Provide the [X, Y] coordinate of the cell's center where the given text is located.  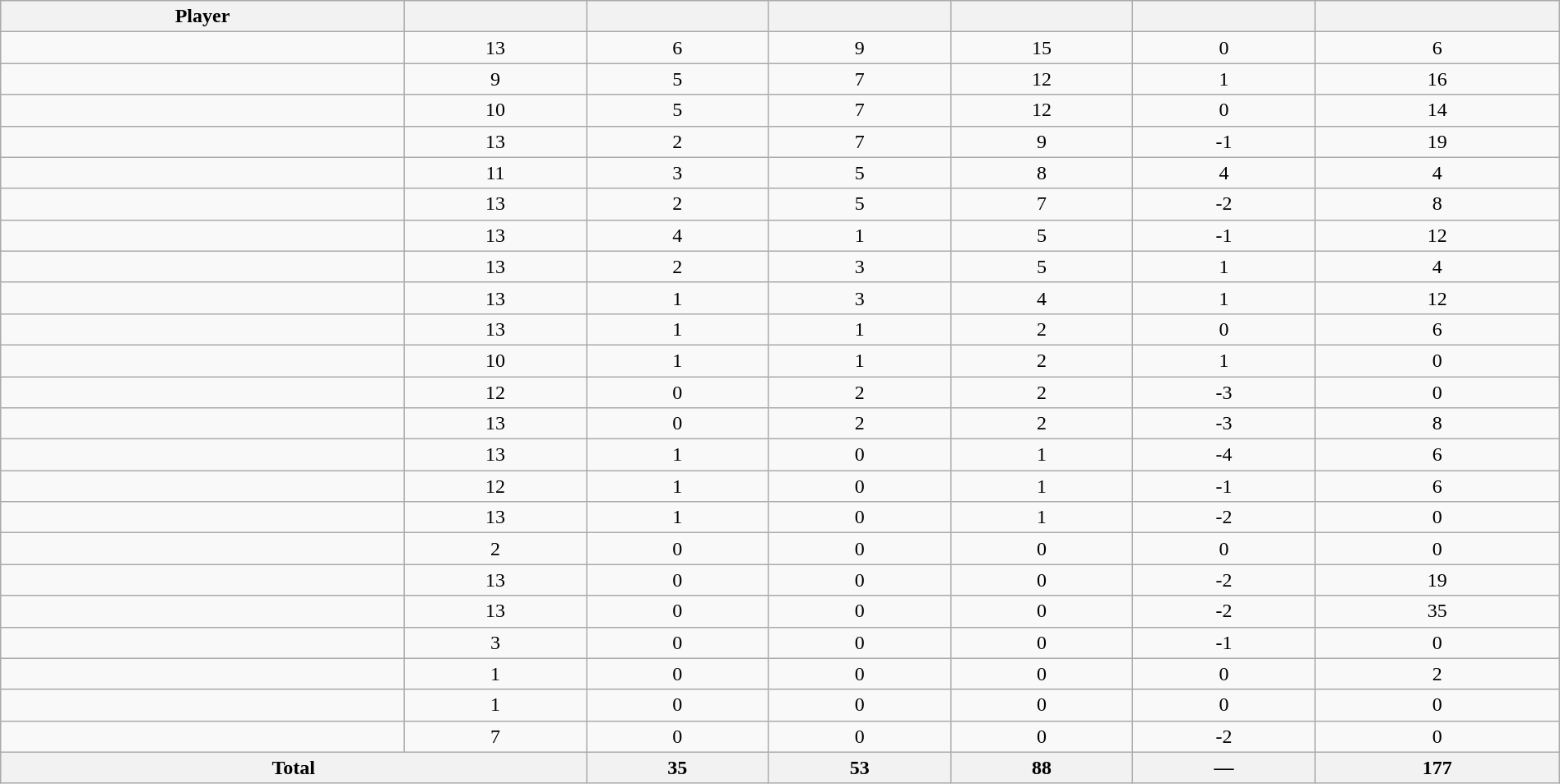
Total [294, 768]
16 [1437, 79]
15 [1042, 48]
177 [1437, 768]
— [1224, 768]
Player [202, 16]
53 [859, 768]
-4 [1224, 455]
11 [495, 173]
14 [1437, 110]
88 [1042, 768]
